Return [X, Y] of the center of cell containing provided text 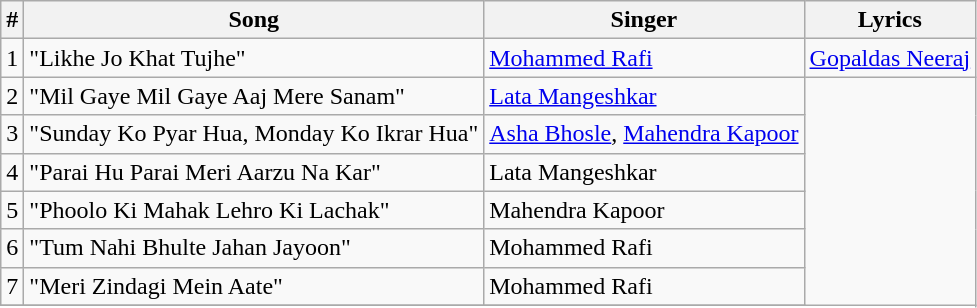
Singer [644, 20]
6 [12, 248]
Lyrics [890, 20]
5 [12, 210]
Gopaldas Neeraj [890, 58]
"Phoolo Ki Mahak Lehro Ki Lachak" [254, 210]
1 [12, 58]
# [12, 20]
7 [12, 286]
Song [254, 20]
4 [12, 172]
Asha Bhosle, Mahendra Kapoor [644, 134]
"Likhe Jo Khat Tujhe" [254, 58]
"Meri Zindagi Mein Aate" [254, 286]
"Sunday Ko Pyar Hua, Monday Ko Ikrar Hua" [254, 134]
3 [12, 134]
"Mil Gaye Mil Gaye Aaj Mere Sanam" [254, 96]
"Tum Nahi Bhulte Jahan Jayoon" [254, 248]
Mahendra Kapoor [644, 210]
"Parai Hu Parai Meri Aarzu Na Kar" [254, 172]
2 [12, 96]
